Identify which cell holds the provided text, then report its (x, y) central coordinate. 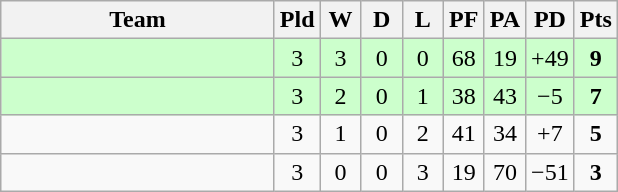
9 (596, 58)
D (382, 20)
43 (504, 96)
+49 (550, 58)
5 (596, 134)
PF (464, 20)
68 (464, 58)
34 (504, 134)
+7 (550, 134)
41 (464, 134)
W (340, 20)
−51 (550, 172)
7 (596, 96)
−5 (550, 96)
70 (504, 172)
38 (464, 96)
L (422, 20)
Pld (297, 20)
Team (138, 20)
PD (550, 20)
PA (504, 20)
Pts (596, 20)
